Provide the (X, Y) coordinate of the cell's center where the given text is located.  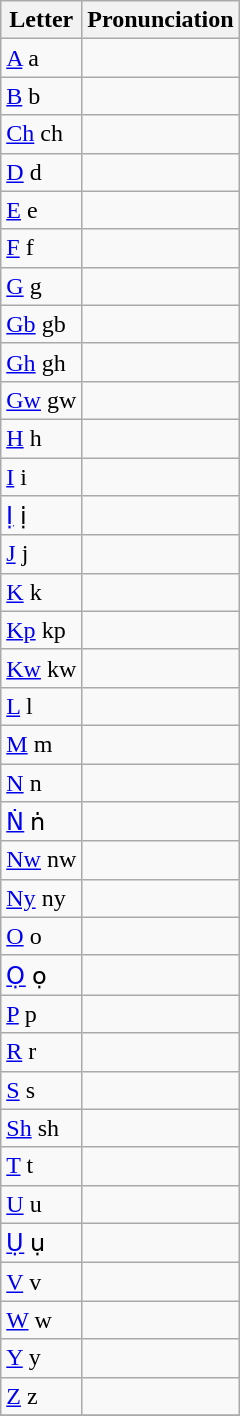
Gb gb (42, 324)
H h (42, 438)
I i (42, 477)
Ọ ọ (42, 975)
K k (42, 592)
V v (42, 1282)
Ny ny (42, 898)
Ụ ụ (42, 1243)
P p (42, 1014)
S s (42, 1090)
Z z (42, 1396)
Ṅ ṅ (42, 822)
U u (42, 1204)
W w (42, 1320)
Gw gw (42, 400)
N n (42, 783)
Nw nw (42, 860)
R r (42, 1052)
Pronunciation (160, 20)
B b (42, 96)
D d (42, 172)
E e (42, 210)
Kw kw (42, 668)
F f (42, 248)
O o (42, 936)
Gh gh (42, 362)
Ch ch (42, 134)
L l (42, 706)
Sh sh (42, 1128)
Kp kp (42, 630)
T t (42, 1166)
Y y (42, 1358)
A a (42, 58)
J j (42, 554)
Ị ị (42, 516)
M m (42, 744)
Letter (42, 20)
G g (42, 286)
